Extract the (x, y) coordinate from the center of the cell holding the provided text.  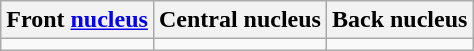
Central nucleus (240, 20)
Front nucleus (78, 20)
Back nucleus (399, 20)
